Detect which cell encompasses the target text, then output its (X, Y) center coordinate. 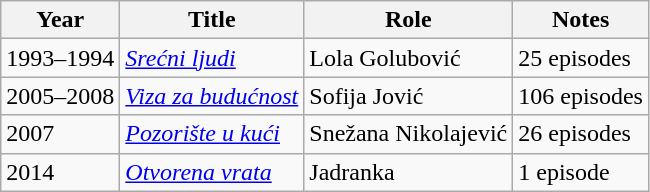
26 episodes (581, 134)
25 episodes (581, 58)
Srećni ljudi (212, 58)
Snežana Nikolajević (408, 134)
1 episode (581, 172)
Role (408, 20)
2014 (60, 172)
Jadranka (408, 172)
Sofija Jović (408, 96)
2005–2008 (60, 96)
Notes (581, 20)
Title (212, 20)
Viza za budućnost (212, 96)
Year (60, 20)
Lola Golubović (408, 58)
1993–1994 (60, 58)
Pozorište u kući (212, 134)
106 episodes (581, 96)
Otvorena vrata (212, 172)
2007 (60, 134)
